Search for the cell housing the specified text and yield its [x, y] center coordinate. 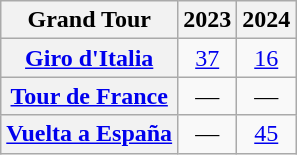
45 [266, 134]
37 [208, 58]
Grand Tour [90, 20]
2023 [208, 20]
16 [266, 58]
Vuelta a España [90, 134]
2024 [266, 20]
Tour de France [90, 96]
Giro d'Italia [90, 58]
